Find where the given text appears and provide that cell's center as (x, y) coordinate. 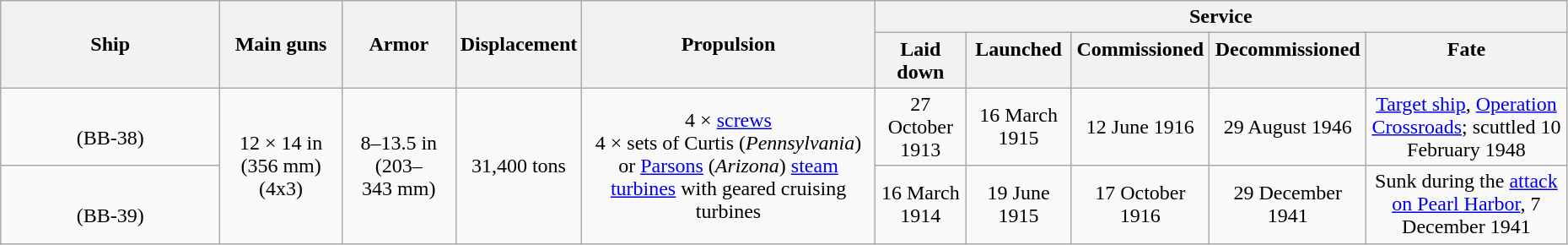
16 March 1915 (1019, 127)
16 March 1914 (920, 204)
29 December 1941 (1288, 204)
Commissioned (1140, 61)
12 June 1916 (1140, 127)
Launched (1019, 61)
Target ship, Operation Crossroads; scuttled 10 February 1948 (1466, 127)
Propulsion (729, 44)
4 × screws4 × sets of Curtis (Pennsylvania) or Parsons (Arizona) steam turbines with geared cruising turbines (729, 166)
(BB-38) (110, 127)
27 October 1913 (920, 127)
29 August 1946 (1288, 127)
Displacement (519, 44)
(BB-39) (110, 204)
17 October 1916 (1140, 204)
12 × 14 in (356 mm) (4x3) (282, 166)
Fate (1466, 61)
Laid down (920, 61)
31,400 tons (519, 166)
Decommissioned (1288, 61)
19 June 1915 (1019, 204)
Service (1220, 17)
8–13.5 in (203–343 mm) (398, 166)
Ship (110, 44)
Sunk during the attack on Pearl Harbor, 7 December 1941 (1466, 204)
Armor (398, 44)
Main guns (282, 44)
